Return the [x, y] coordinate for the center point of the cell that contains the specified text.  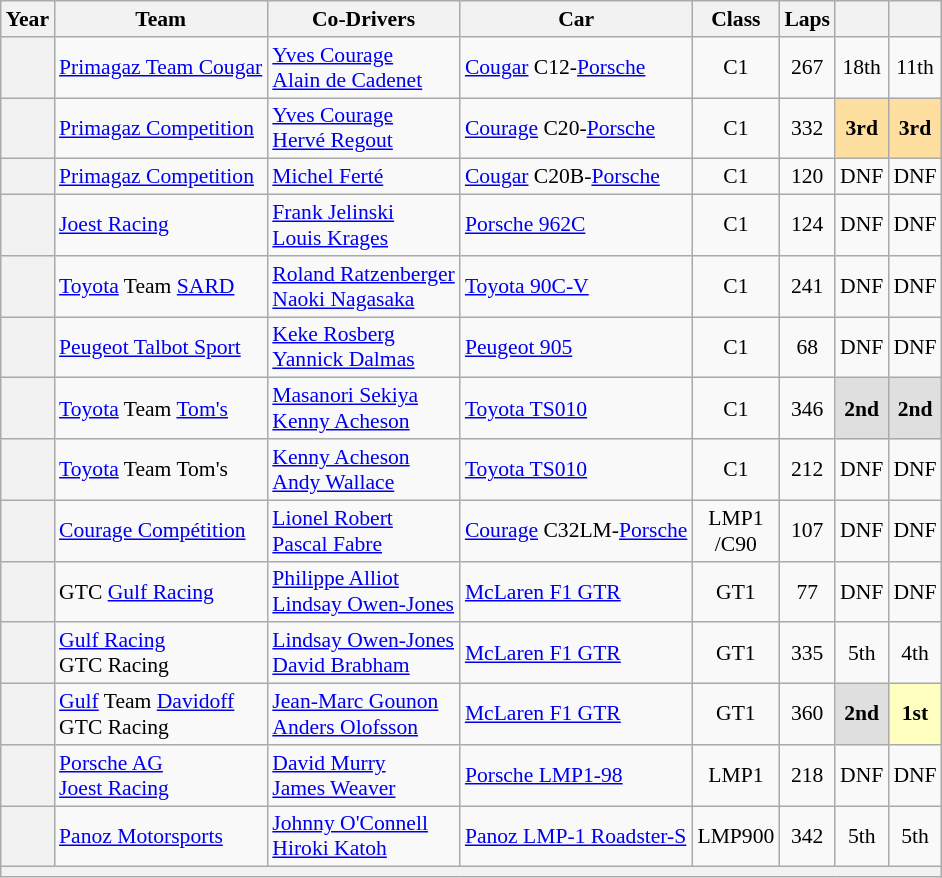
Gulf Team Davidoff GTC Racing [160, 714]
120 [807, 177]
124 [807, 226]
Porsche 962C [576, 226]
Johnny O'Connell Hiroki Katoh [364, 836]
Frank Jelinski Louis Krages [364, 226]
Yves Courage Alain de Cadenet [364, 68]
Cougar C20B-Porsche [576, 177]
LMP900 [736, 836]
Yves Courage Hervé Regout [364, 128]
241 [807, 286]
Primagaz Team Cougar [160, 68]
Michel Ferté [364, 177]
360 [807, 714]
Masanori Sekiya Kenny Acheson [364, 408]
Toyota 90C-V [576, 286]
LMP1 [736, 776]
Roland Ratzenberger Naoki Nagasaka [364, 286]
Peugeot 905 [576, 348]
Lionel Robert Pascal Fabre [364, 530]
LMP1/C90 [736, 530]
332 [807, 128]
Car [576, 19]
346 [807, 408]
Courage Compétition [160, 530]
18th [862, 68]
68 [807, 348]
107 [807, 530]
Gulf Racing GTC Racing [160, 654]
335 [807, 654]
218 [807, 776]
Class [736, 19]
Laps [807, 19]
Lindsay Owen-Jones David Brabham [364, 654]
342 [807, 836]
11th [914, 68]
Porsche AG Joest Racing [160, 776]
Courage C32LM-Porsche [576, 530]
Peugeot Talbot Sport [160, 348]
Jean-Marc Gounon Anders Olofsson [364, 714]
Joest Racing [160, 226]
Panoz LMP-1 Roadster-S [576, 836]
1st [914, 714]
Porsche LMP1-98 [576, 776]
267 [807, 68]
Kenny Acheson Andy Wallace [364, 470]
Co-Drivers [364, 19]
Keke Rosberg Yannick Dalmas [364, 348]
77 [807, 592]
Year [28, 19]
Philippe Alliot Lindsay Owen-Jones [364, 592]
Courage C20-Porsche [576, 128]
Toyota Team SARD [160, 286]
Team [160, 19]
David Murry James Weaver [364, 776]
4th [914, 654]
Panoz Motorsports [160, 836]
Cougar C12-Porsche [576, 68]
GTC Gulf Racing [160, 592]
212 [807, 470]
